Pinpoint the cell where the given text exists, returning its [X, Y] midpoint coordinate. 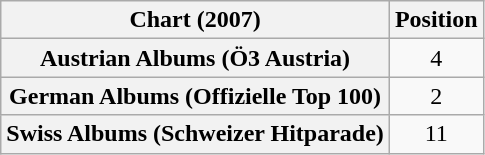
11 [436, 134]
2 [436, 96]
Austrian Albums (Ö3 Austria) [196, 58]
4 [436, 58]
Chart (2007) [196, 20]
Position [436, 20]
Swiss Albums (Schweizer Hitparade) [196, 134]
German Albums (Offizielle Top 100) [196, 96]
